Output the (x, y) coordinate of the center of the cell containing the given text.  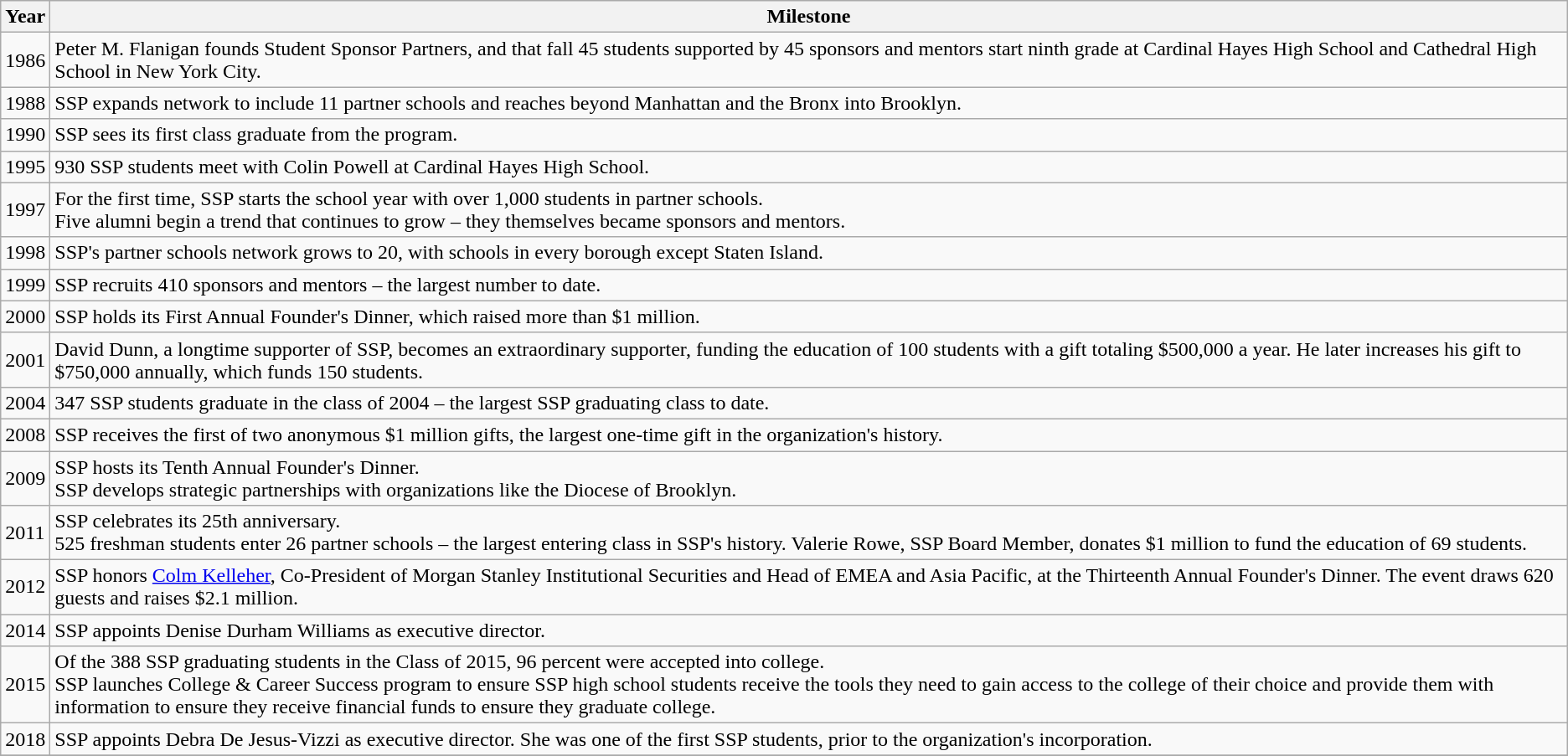
1999 (25, 285)
SSP's partner schools network grows to 20, with schools in every borough except Staten Island. (809, 253)
2004 (25, 403)
2011 (25, 532)
2000 (25, 316)
SSP sees its first class graduate from the program. (809, 135)
Year (25, 17)
1988 (25, 103)
930 SSP students meet with Colin Powell at Cardinal Hayes High School. (809, 167)
2015 (25, 685)
1995 (25, 167)
2008 (25, 435)
1986 (25, 60)
2001 (25, 360)
SSP receives the first of two anonymous $1 million gifts, the largest one-time gift in the organization's history. (809, 435)
2009 (25, 477)
SSP holds its First Annual Founder's Dinner, which raised more than $1 million. (809, 316)
SSP appoints Denise Durham Williams as executive director. (809, 630)
Milestone (809, 17)
SSP hosts its Tenth Annual Founder's Dinner.SSP develops strategic partnerships with organizations like the Diocese of Brooklyn. (809, 477)
1997 (25, 209)
SSP expands network to include 11 partner schools and reaches beyond Manhattan and the Bronx into Brooklyn. (809, 103)
1990 (25, 135)
1998 (25, 253)
2014 (25, 630)
347 SSP students graduate in the class of 2004 – the largest SSP graduating class to date. (809, 403)
SSP appoints Debra De Jesus-Vizzi as executive director. She was one of the first SSP students, prior to the organization's incorporation. (809, 739)
2018 (25, 739)
2012 (25, 588)
SSP recruits 410 sponsors and mentors – the largest number to date. (809, 285)
